Find where the given text appears and provide that cell's center as [x, y] coordinate. 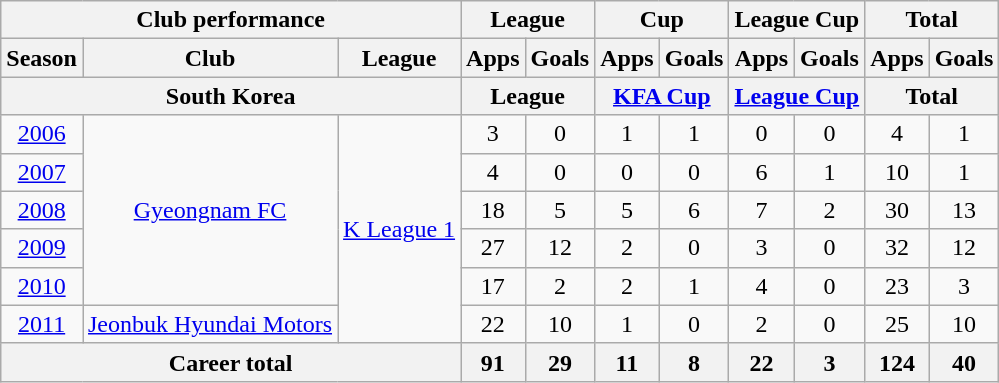
2006 [42, 134]
Career total [231, 362]
Club performance [231, 20]
27 [493, 248]
2011 [42, 324]
2010 [42, 286]
K League 1 [400, 229]
7 [762, 210]
Cup [662, 20]
29 [560, 362]
Season [42, 58]
91 [493, 362]
30 [897, 210]
40 [964, 362]
23 [897, 286]
124 [897, 362]
South Korea [231, 96]
13 [964, 210]
25 [897, 324]
11 [627, 362]
Jeonbuk Hyundai Motors [210, 324]
Club [210, 58]
KFA Cup [662, 96]
8 [694, 362]
17 [493, 286]
18 [493, 210]
2009 [42, 248]
2008 [42, 210]
32 [897, 248]
2007 [42, 172]
Gyeongnam FC [210, 210]
